Output the [X, Y] coordinate of the center of the cell containing the given text.  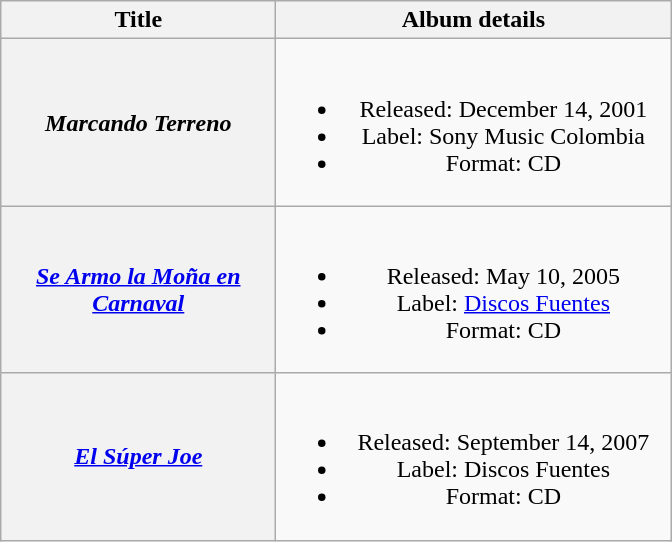
Released: December 14, 2001Label: Sony Music ColombiaFormat: CD [474, 122]
Released: September 14, 2007Label: Discos FuentesFormat: CD [474, 456]
Title [138, 20]
Album details [474, 20]
El Súper Joe [138, 456]
Marcando Terreno [138, 122]
Se Armo la Moña en Carnaval [138, 290]
Released: May 10, 2005Label: Discos FuentesFormat: CD [474, 290]
